For the text-containing cell, return its midpoint in [x, y] coordinate format. 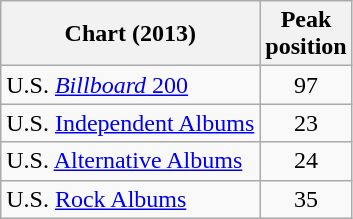
U.S. Alternative Albums [130, 161]
Peak position [306, 34]
Chart (2013) [130, 34]
U.S. Rock Albums [130, 199]
24 [306, 161]
97 [306, 85]
35 [306, 199]
U.S. Independent Albums [130, 123]
U.S. Billboard 200 [130, 85]
23 [306, 123]
